Detect which cell encompasses the target text, then output its [X, Y] center coordinate. 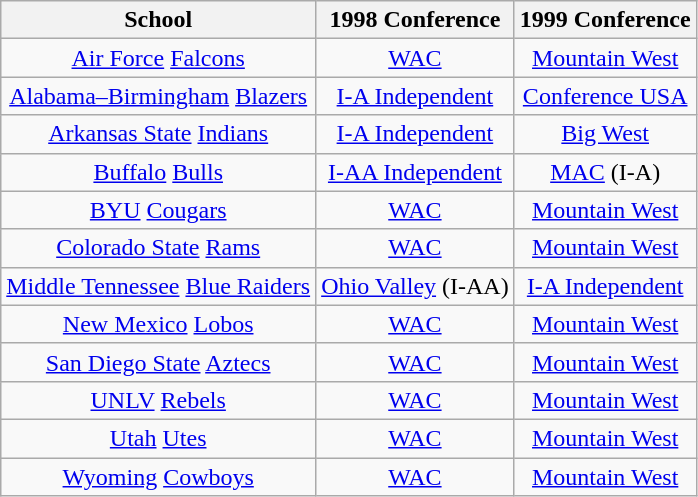
UNLV Rebels [158, 400]
Alabama–Birmingham Blazers [158, 96]
BYU Cougars [158, 210]
School [158, 20]
Air Force Falcons [158, 58]
1999 Conference [605, 20]
Big West [605, 134]
Buffalo Bulls [158, 172]
Middle Tennessee Blue Raiders [158, 286]
1998 Conference [416, 20]
Ohio Valley (I-AA) [416, 286]
Colorado State Rams [158, 248]
Wyoming Cowboys [158, 477]
Arkansas State Indians [158, 134]
Conference USA [605, 96]
I-AA Independent [416, 172]
New Mexico Lobos [158, 324]
San Diego State Aztecs [158, 362]
MAC (I-A) [605, 172]
Utah Utes [158, 438]
